From the cell containing the given text, extract its center point as (X, Y) coordinate. 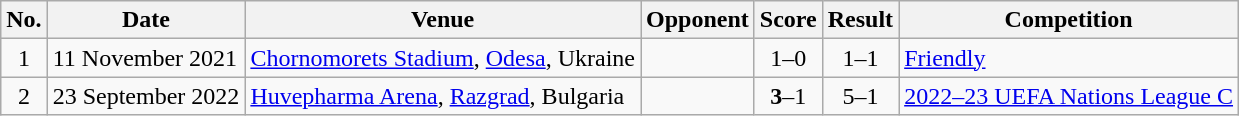
Date (146, 20)
Chornomorets Stadium, Odesa, Ukraine (443, 58)
1–0 (788, 58)
23 September 2022 (146, 96)
2 (24, 96)
Huvepharma Arena, Razgrad, Bulgaria (443, 96)
Opponent (698, 20)
3–1 (788, 96)
5–1 (860, 96)
Friendly (1069, 58)
2022–23 UEFA Nations League C (1069, 96)
1–1 (860, 58)
Score (788, 20)
1 (24, 58)
11 November 2021 (146, 58)
Result (860, 20)
No. (24, 20)
Competition (1069, 20)
Venue (443, 20)
